Find where the given text appears and provide that cell's center as (x, y) coordinate. 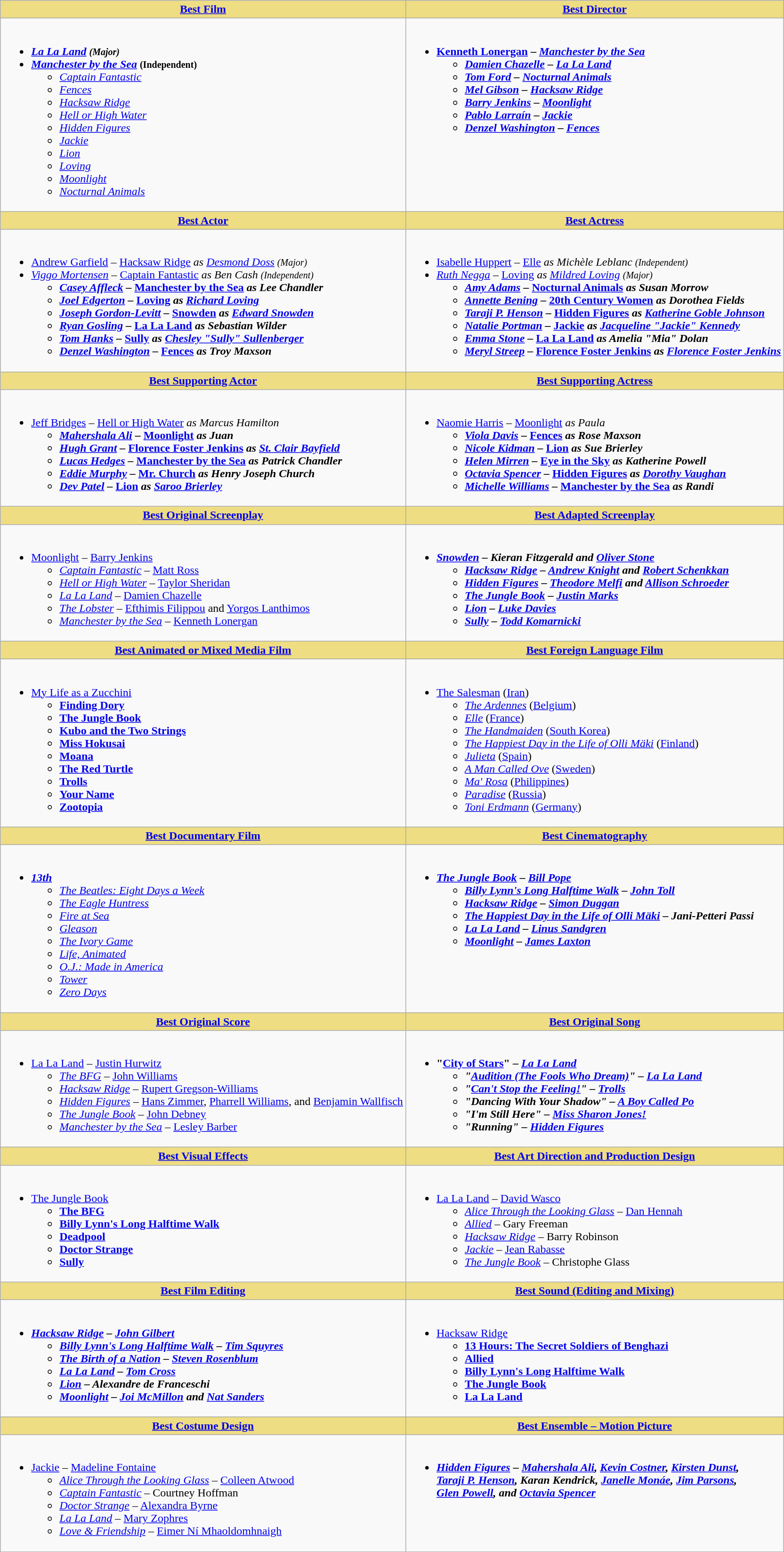
Best Actor (203, 220)
Best Director (594, 9)
Best Art Direction and Production Design (594, 1156)
Best Supporting Actor (203, 381)
Best Documentary Film (203, 836)
Best Animated or Mixed Media Film (203, 650)
13thThe Beatles: Eight Days a WeekThe Eagle HuntressFire at SeaGleasonThe Ivory GameLife, AnimatedO.J.: Made in AmericaTowerZero Days (203, 928)
Best Film Editing (203, 1291)
Best Costume Design (203, 1426)
Best Sound (Editing and Mixing) (594, 1291)
Best Adapted Screenplay (594, 515)
Best Original Score (203, 1022)
The Jungle BookThe BFGBilly Lynn's Long Halftime WalkDeadpoolDoctor StrangeSully (203, 1224)
Best Supporting Actress (594, 381)
Best Visual Effects (203, 1156)
Best Film (203, 9)
Best Actress (594, 220)
Hacksaw Ridge13 Hours: The Secret Soldiers of BenghaziAlliedBilly Lynn's Long Halftime WalkThe Jungle BookLa La Land (594, 1358)
Best Original Song (594, 1022)
My Life as a ZucchiniFinding DoryThe Jungle BookKubo and the Two StringsMiss HokusaiMoanaThe Red TurtleTrollsYour NameZootopia (203, 743)
Best Ensemble – Motion Picture (594, 1426)
Best Cinematography (594, 836)
Best Foreign Language Film (594, 650)
Best Original Screenplay (203, 515)
